Return the (x, y) coordinate for the center point of the cell that contains the specified text.  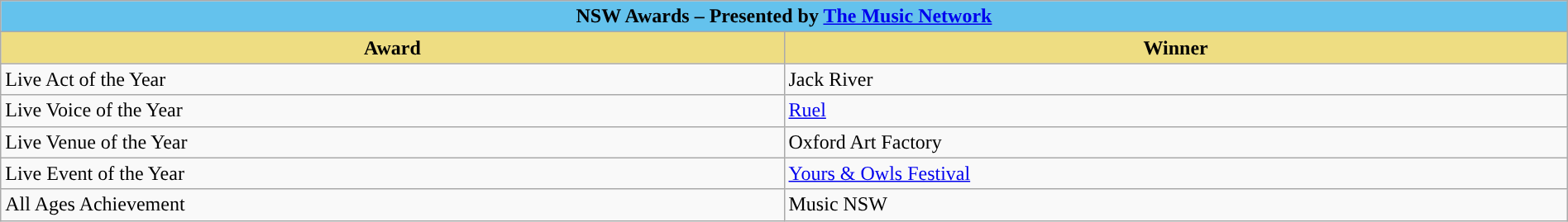
Award (392, 48)
Music NSW (1176, 205)
Live Event of the Year (392, 173)
Live Act of the Year (392, 79)
Yours & Owls Festival (1176, 173)
Winner (1176, 48)
Live Voice of the Year (392, 111)
Live Venue of the Year (392, 142)
Oxford Art Factory (1176, 142)
All Ages Achievement (392, 205)
NSW Awards – Presented by The Music Network (784, 17)
Jack River (1176, 79)
Ruel (1176, 111)
